Provide the (X, Y) coordinate of the cell's center where the given text is located.  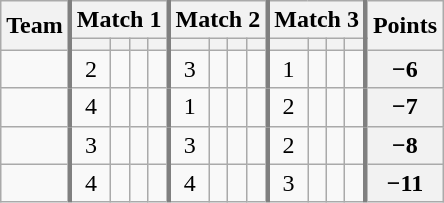
−7 (404, 107)
Match 1 (120, 20)
Points (404, 26)
Team (36, 26)
−6 (404, 69)
Match 3 (316, 20)
−8 (404, 145)
Match 2 (218, 20)
−11 (404, 183)
